Search for the cell housing the specified text and yield its [X, Y] center coordinate. 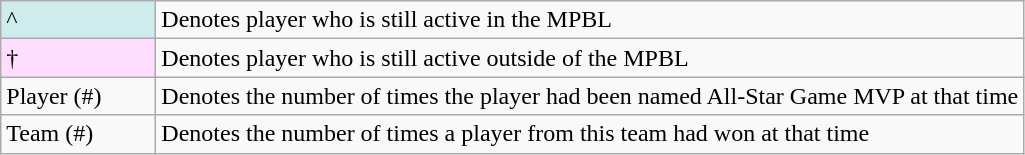
Denotes the number of times the player had been named All-Star Game MVP at that time [590, 96]
Denotes the number of times a player from this team had won at that time [590, 134]
Denotes player who is still active in the MPBL [590, 20]
† [78, 58]
Player (#) [78, 96]
Team (#) [78, 134]
^ [78, 20]
Denotes player who is still active outside of the MPBL [590, 58]
